Return [X, Y] of the center of cell containing provided text 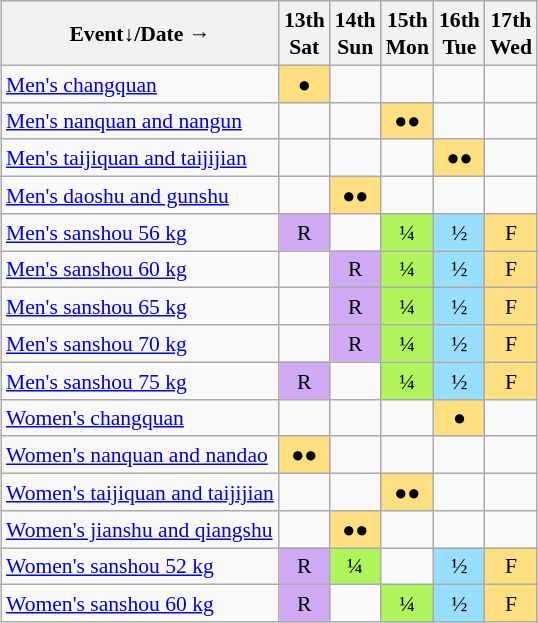
Women's jianshu and qiangshu [140, 528]
Women's taijiquan and taijijian [140, 492]
Men's sanshou 75 kg [140, 380]
14thSun [356, 33]
Women's sanshou 52 kg [140, 566]
17thWed [511, 33]
13thSat [304, 33]
Men's taijiquan and taijijian [140, 158]
16thTue [460, 33]
Women's changquan [140, 418]
15thMon [408, 33]
Men's sanshou 65 kg [140, 306]
Men's sanshou 70 kg [140, 344]
Men's nanquan and nangun [140, 120]
Women's sanshou 60 kg [140, 604]
Women's nanquan and nandao [140, 454]
Men's sanshou 56 kg [140, 232]
Men's daoshu and gunshu [140, 194]
Men's changquan [140, 84]
Men's sanshou 60 kg [140, 268]
Event↓/Date → [140, 33]
